Detect which cell encompasses the target text, then output its (X, Y) center coordinate. 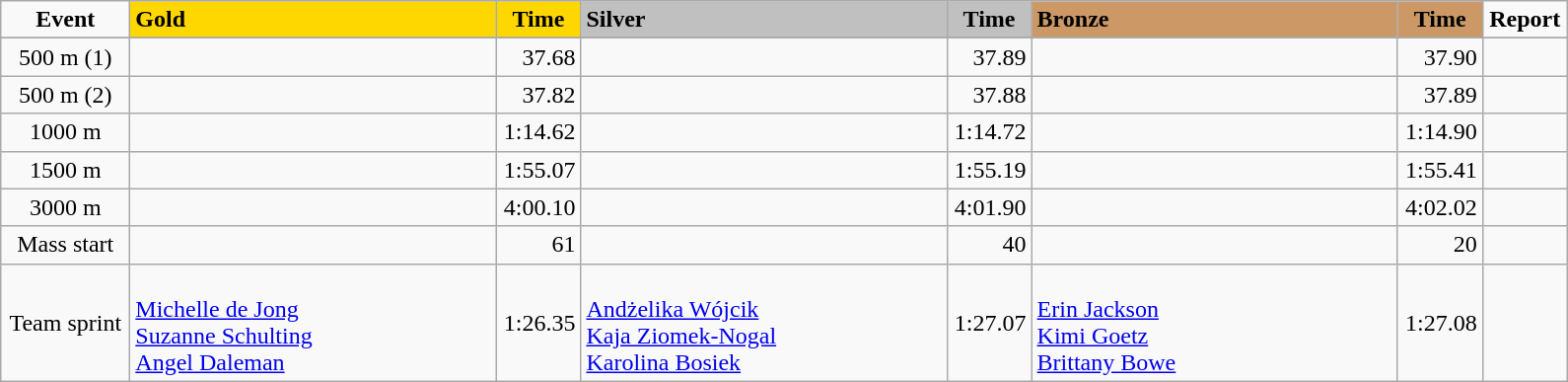
37.88 (989, 95)
Team sprint (65, 322)
1000 m (65, 132)
37.90 (1440, 57)
Report (1525, 20)
1:27.07 (989, 322)
3000 m (65, 207)
Mass start (65, 245)
4:01.90 (989, 207)
1:14.62 (538, 132)
61 (538, 245)
1:27.08 (1440, 322)
1500 m (65, 170)
1:55.19 (989, 170)
Bronze (1215, 20)
40 (989, 245)
Silver (763, 20)
500 m (2) (65, 95)
1:55.41 (1440, 170)
Erin JacksonKimi GoetzBrittany Bowe (1215, 322)
37.82 (538, 95)
Andżelika WójcikKaja Ziomek-NogalKarolina Bosiek (763, 322)
Gold (314, 20)
Event (65, 20)
4:00.10 (538, 207)
37.68 (538, 57)
20 (1440, 245)
1:14.72 (989, 132)
4:02.02 (1440, 207)
Michelle de JongSuzanne SchultingAngel Daleman (314, 322)
1:55.07 (538, 170)
1:26.35 (538, 322)
1:14.90 (1440, 132)
500 m (1) (65, 57)
